Return the [x, y] coordinate for the center point of the cell that contains the specified text.  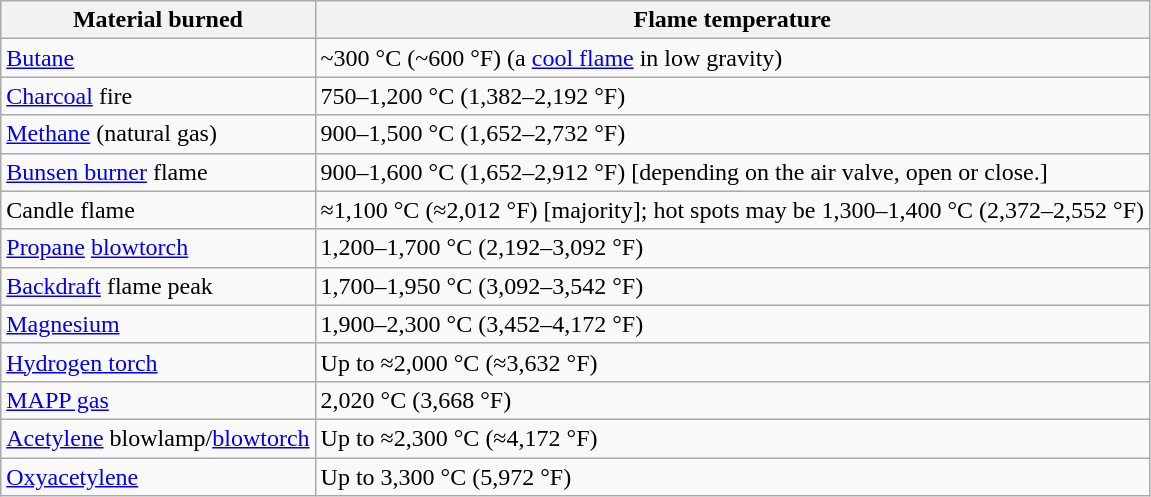
Backdraft flame peak [158, 286]
MAPP gas [158, 400]
Hydrogen torch [158, 362]
Bunsen burner flame [158, 172]
1,700–1,950 °C (3,092–3,542 °F) [732, 286]
1,200–1,700 °C (2,192–3,092 °F) [732, 248]
Flame temperature [732, 20]
Propane blowtorch [158, 248]
~300 °C (~600 °F) (a cool flame in low gravity) [732, 58]
Up to ≈2,300 °C (≈4,172 °F) [732, 438]
1,900–2,300 °C (3,452–4,172 °F) [732, 324]
900–1,500 °C (1,652–2,732 °F) [732, 134]
Up to ≈2,000 °C (≈3,632 °F) [732, 362]
Methane (natural gas) [158, 134]
750–1,200 °C (1,382–2,192 °F) [732, 96]
Butane [158, 58]
Oxyacetylene [158, 477]
Magnesium [158, 324]
Candle flame [158, 210]
Charcoal fire [158, 96]
2,020 °C (3,668 °F) [732, 400]
Up to 3,300 °C (5,972 °F) [732, 477]
900–1,600 °C (1,652–2,912 °F) [depending on the air valve, open or close.] [732, 172]
Material burned [158, 20]
≈1,100 °C (≈2,012 °F) [majority]; hot spots may be 1,300–1,400 °C (2,372–2,552 °F) [732, 210]
Acetylene blowlamp/blowtorch [158, 438]
